Pinpoint the cell where the given text exists, returning its [X, Y] midpoint coordinate. 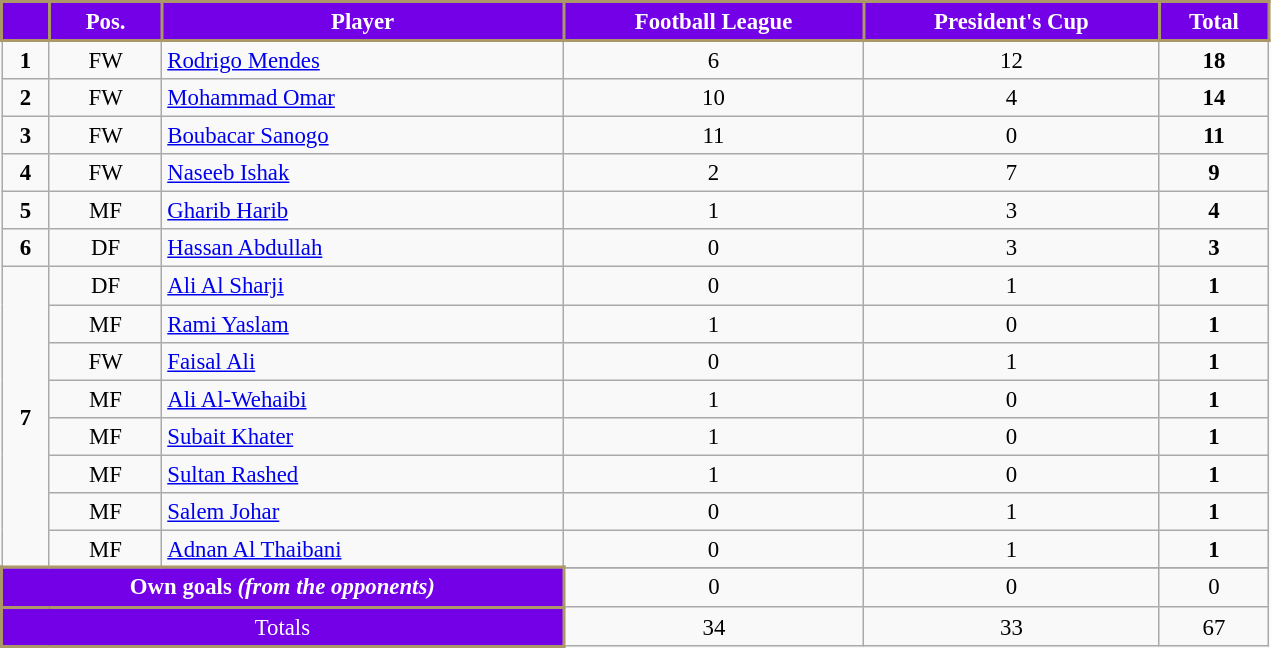
Gharib Harib [362, 211]
Faisal Ali [362, 361]
Mohammad Omar [362, 98]
67 [1214, 626]
Hassan Abdullah [362, 249]
10 [714, 98]
14 [1214, 98]
Subait Khater [362, 436]
5 [26, 211]
Totals [283, 626]
Ali Al-Wehaibi [362, 399]
Boubacar Sanogo [362, 136]
Own goals (from the opponents) [283, 588]
Salem Johar [362, 512]
Football League [714, 22]
Total [1214, 22]
18 [1214, 60]
Rodrigo Mendes [362, 60]
9 [1214, 173]
Sultan Rashed [362, 474]
12 [1012, 60]
President's Cup [1012, 22]
Naseeb Ishak [362, 173]
34 [714, 626]
33 [1012, 626]
Rami Yaslam [362, 324]
Pos. [106, 22]
Ali Al Sharji [362, 286]
Player [362, 22]
Adnan Al Thaibani [362, 549]
